Search for the cell housing the specified text and yield its [X, Y] center coordinate. 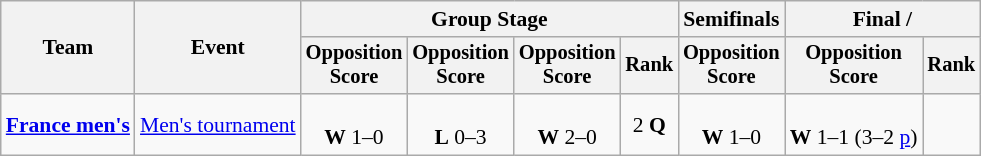
Final / [882, 19]
Event [218, 48]
2 Q [649, 124]
Men's tournament [218, 124]
Group Stage [490, 19]
L 0–3 [460, 124]
France men's [68, 124]
W 1–1 (3–2 p) [854, 124]
Team [68, 48]
Semifinals [732, 19]
W 2–0 [568, 124]
